From the cell containing the given text, extract its center point as [X, Y] coordinate. 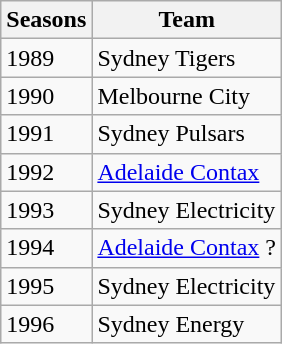
1991 [46, 134]
Sydney Pulsars [187, 134]
Adelaide Contax ? [187, 248]
Seasons [46, 20]
Sydney Tigers [187, 58]
1989 [46, 58]
Melbourne City [187, 96]
1996 [46, 324]
Team [187, 20]
Sydney Energy [187, 324]
1993 [46, 210]
1994 [46, 248]
1990 [46, 96]
1995 [46, 286]
Adelaide Contax [187, 172]
1992 [46, 172]
